Provide the (x, y) coordinate of the cell's center where the given text is located.  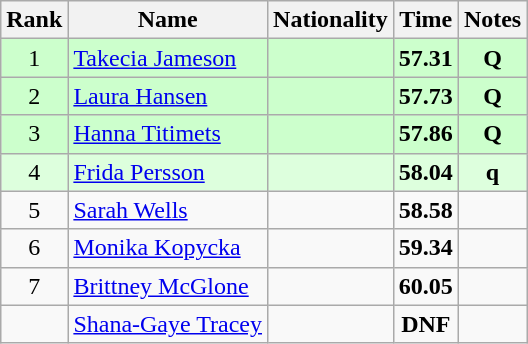
Laura Hansen (168, 96)
60.05 (426, 286)
DNF (426, 324)
Monika Kopycka (168, 248)
58.58 (426, 210)
58.04 (426, 172)
Name (168, 20)
Sarah Wells (168, 210)
1 (34, 58)
Frida Persson (168, 172)
3 (34, 134)
Takecia Jameson (168, 58)
6 (34, 248)
7 (34, 286)
57.86 (426, 134)
Notes (492, 20)
57.73 (426, 96)
5 (34, 210)
Shana-Gaye Tracey (168, 324)
57.31 (426, 58)
4 (34, 172)
Time (426, 20)
59.34 (426, 248)
Hanna Titimets (168, 134)
Nationality (331, 20)
2 (34, 96)
Brittney McGlone (168, 286)
Rank (34, 20)
q (492, 172)
